For the text-containing cell, return its midpoint in [X, Y] coordinate format. 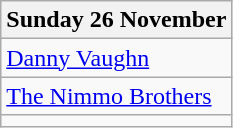
Danny Vaughn [116, 58]
Sunday 26 November [116, 20]
The Nimmo Brothers [116, 96]
